Scan for the cell matching the given text and deliver its (X, Y) coordinate at center. 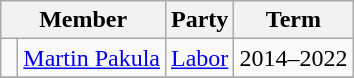
Member (84, 20)
Martin Pakula (92, 58)
2014–2022 (294, 58)
Party (200, 20)
Term (294, 20)
Labor (200, 58)
